Determine the (x, y) coordinate at the center of the cell enclosing the given text.  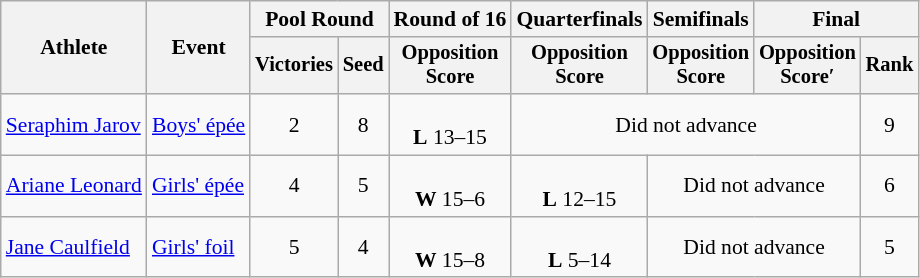
L 12–15 (579, 186)
Victories (294, 66)
Final (836, 19)
W 15–6 (450, 186)
Athlete (74, 48)
Event (198, 48)
Girls' épée (198, 186)
Seraphim Jarov (74, 124)
2 (294, 124)
Semifinals (700, 19)
L 13–15 (450, 124)
W 15–8 (450, 248)
Jane Caulfield (74, 248)
Rank (890, 66)
Pool Round (319, 19)
8 (364, 124)
Ariane Leonard (74, 186)
Quarterfinals (579, 19)
Girls' foil (198, 248)
Boys' épée (198, 124)
Round of 16 (450, 19)
6 (890, 186)
9 (890, 124)
L 5–14 (579, 248)
OppositionScore′ (808, 66)
Seed (364, 66)
